Identify which cell holds the provided text, then report its (x, y) central coordinate. 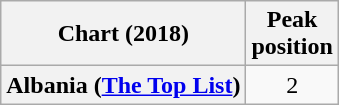
Peakposition (292, 34)
2 (292, 85)
Chart (2018) (124, 34)
Albania (The Top List) (124, 85)
